Search for the cell housing the specified text and yield its (X, Y) center coordinate. 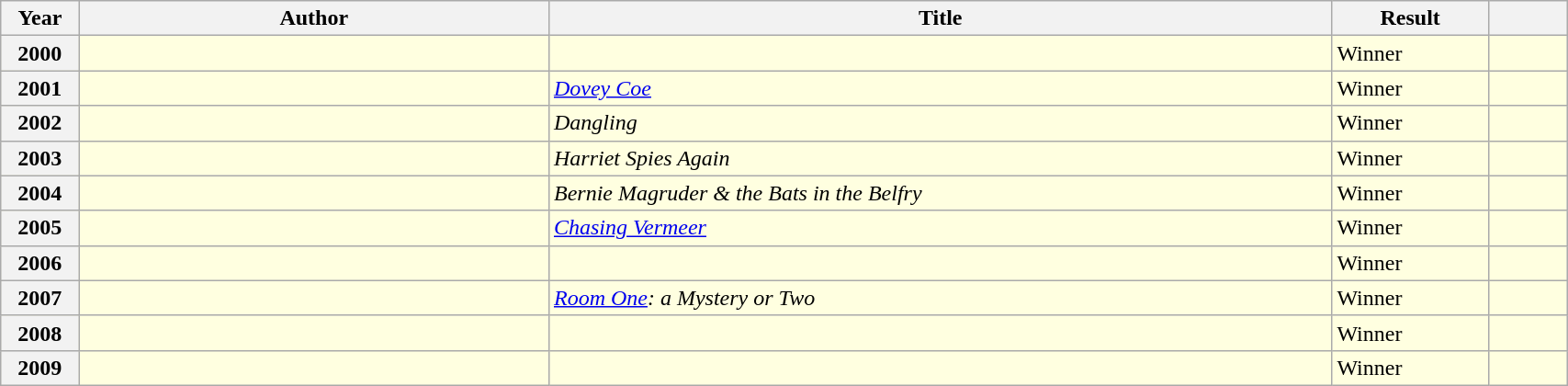
Title (940, 18)
Year (40, 18)
2000 (40, 53)
2003 (40, 158)
Room One: a Mystery or Two (940, 298)
2002 (40, 123)
2009 (40, 368)
Bernie Magruder & the Bats in the Belfry (940, 193)
Author (314, 18)
2008 (40, 333)
2004 (40, 193)
2006 (40, 263)
Dovey Coe (940, 88)
Harriet Spies Again (940, 158)
2007 (40, 298)
Chasing Vermeer (940, 228)
2005 (40, 228)
Result (1410, 18)
2001 (40, 88)
Dangling (940, 123)
